For the text-containing cell, return its midpoint in [x, y] coordinate format. 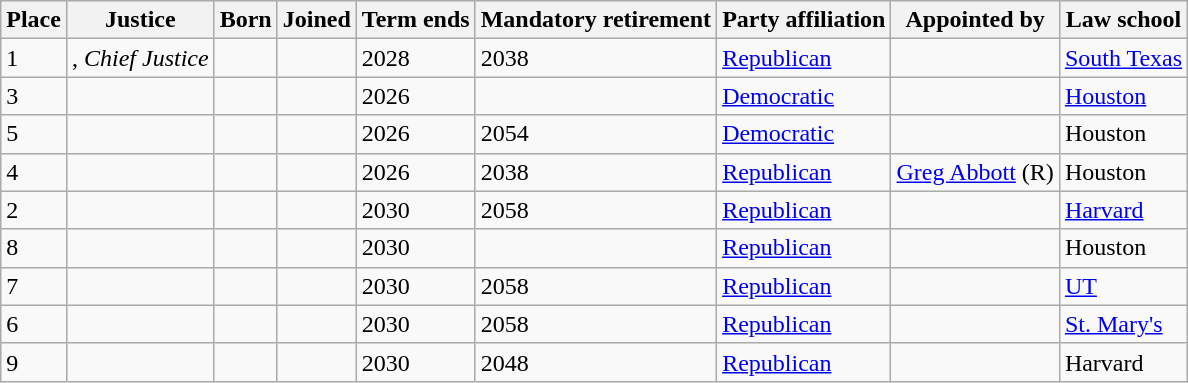
6 [34, 324]
1 [34, 58]
5 [34, 134]
Appointed by [975, 20]
Justice [140, 20]
Party affiliation [804, 20]
Born [246, 20]
7 [34, 286]
2028 [416, 58]
8 [34, 248]
2048 [596, 362]
2054 [596, 134]
UT [1123, 286]
, Chief Justice [140, 58]
2 [34, 210]
South Texas [1123, 58]
Place [34, 20]
Joined [316, 20]
4 [34, 172]
9 [34, 362]
St. Mary's [1123, 324]
Greg Abbott (R) [975, 172]
Term ends [416, 20]
Law school [1123, 20]
Mandatory retirement [596, 20]
3 [34, 96]
